Return [X, Y] of the center of cell containing provided text 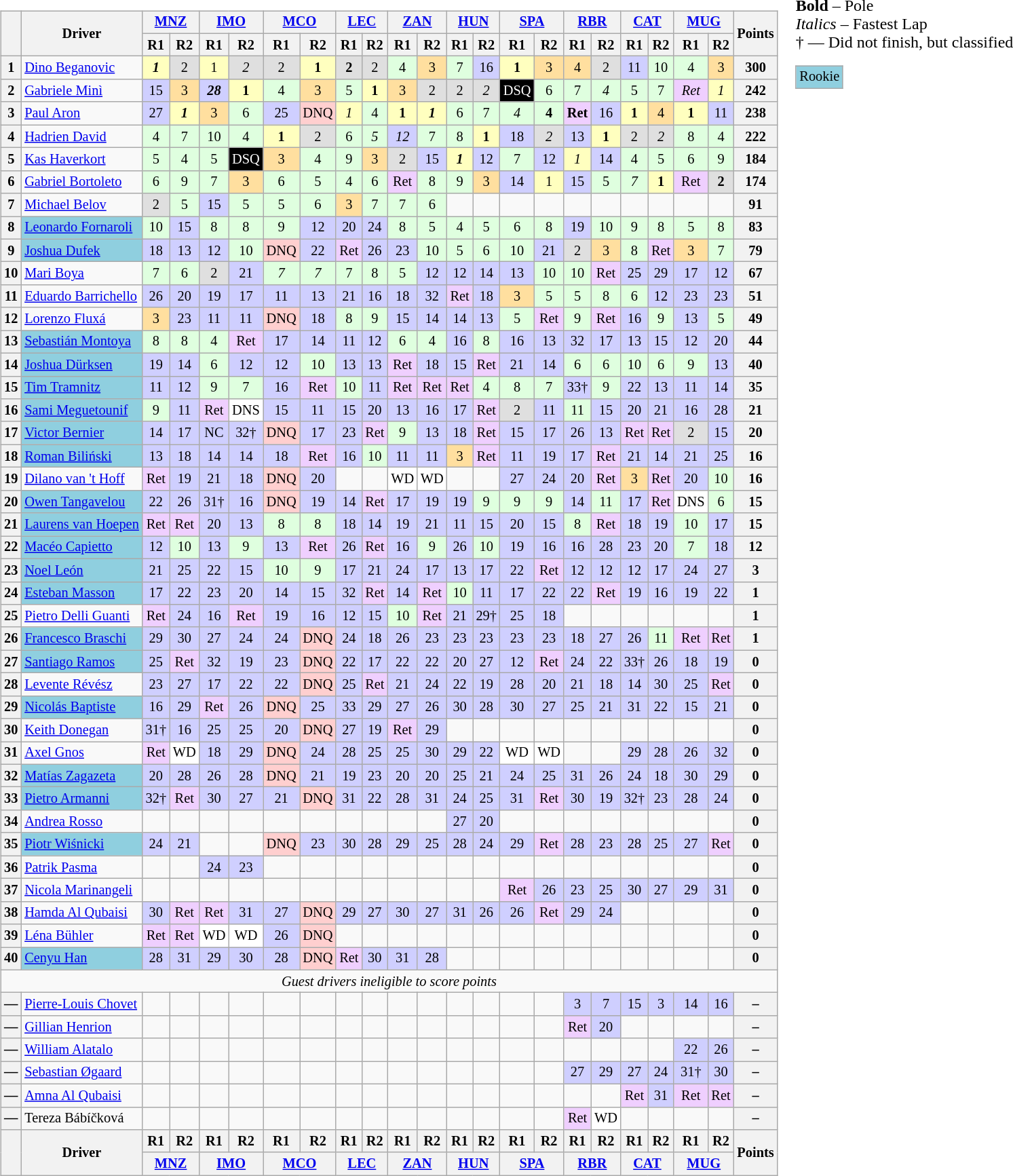
Tereza Bábíčková [81, 1118]
300 [756, 68]
Noel León [81, 570]
83 [756, 228]
242 [756, 91]
38 [11, 913]
44 [756, 342]
Tim Tramnitz [81, 387]
Cenyu Han [81, 959]
Axel Gnos [81, 753]
Rookie [820, 77]
Hamda Al Qubaisi [81, 913]
Keith Donegan [81, 730]
Kas Haverkort [81, 159]
William Alatalo [81, 1050]
Pietro Delli Guanti [81, 616]
238 [756, 113]
Gabriele Minì [81, 91]
Pierre-Louis Chovet [81, 1004]
Andrea Rosso [81, 822]
174 [756, 182]
91 [756, 205]
Owen Tangavelou [81, 501]
Nicola Marinangeli [81, 890]
79 [756, 250]
Santiago Ramos [81, 662]
222 [756, 136]
Joshua Dürksen [81, 364]
Leonardo Fornaroli [81, 228]
Gabriel Bortoleto [81, 182]
Nicolás Baptiste [81, 707]
29† [486, 616]
Roman Biliński [81, 456]
Pietro Armanni [81, 799]
Joshua Dufek [81, 250]
Lorenzo Fluxá [81, 319]
184 [756, 159]
37 [11, 890]
Laurens van Hoepen [81, 525]
Francesco Braschi [81, 639]
Sebastian Øgaard [81, 1073]
Patrik Pasma [81, 867]
Eduardo Barrichello [81, 297]
Esteban Masson [81, 593]
Amna Al Qubaisi [81, 1095]
Levente Révész [81, 685]
Macéo Capietto [81, 548]
Léna Bühler [81, 936]
34 [11, 822]
49 [756, 319]
Victor Bernier [81, 433]
NC [214, 433]
Matías Zagazeta [81, 776]
Gillian Henrion [81, 1027]
Guest drivers ineligible to score points [389, 981]
Dilano van 't Hoff [81, 479]
Dino Beganovic [81, 68]
Sebastián Montoya [81, 342]
67 [756, 273]
Michael Belov [81, 205]
Piotr Wiśnicki [81, 844]
Sami Meguetounif [81, 411]
51 [756, 297]
Hadrien David [81, 136]
Paul Aron [81, 113]
39 [11, 936]
36 [11, 867]
Mari Boya [81, 273]
